Extract the [X, Y] coordinate from the center of the cell holding the provided text.  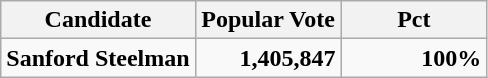
Popular Vote [268, 20]
1,405,847 [268, 58]
Sanford Steelman [98, 58]
Candidate [98, 20]
100% [414, 58]
Pct [414, 20]
